From the cell containing the given text, extract its center point as (X, Y) coordinate. 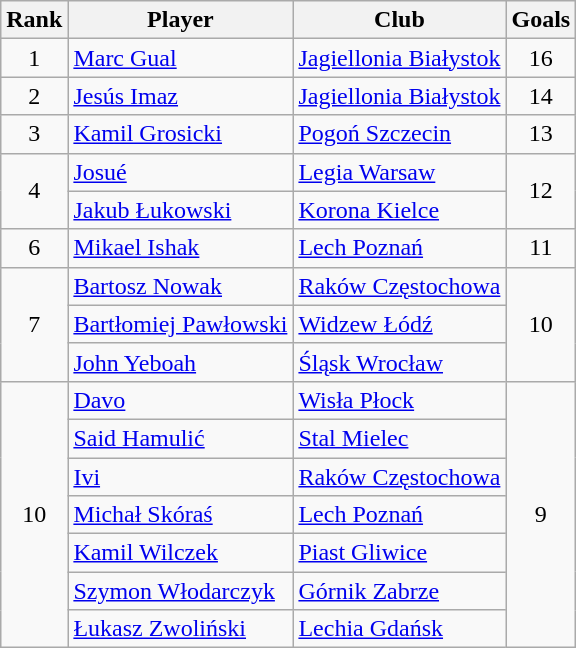
Ivi (180, 477)
Pogoń Szczecin (400, 134)
Mikael Ishak (180, 248)
Club (400, 20)
Josué (180, 172)
Lechia Gdańsk (400, 629)
14 (541, 96)
Stal Mielec (400, 438)
12 (541, 191)
Łukasz Zwoliński (180, 629)
Rank (34, 20)
Bartłomiej Pawłowski (180, 324)
John Yeboah (180, 362)
Goals (541, 20)
Jesús Imaz (180, 96)
16 (541, 58)
Kamil Grosicki (180, 134)
13 (541, 134)
Szymon Włodarczyk (180, 591)
11 (541, 248)
2 (34, 96)
3 (34, 134)
Davo (180, 400)
7 (34, 324)
Player (180, 20)
9 (541, 514)
4 (34, 191)
Marc Gual (180, 58)
Korona Kielce (400, 210)
Legia Warsaw (400, 172)
Wisła Płock (400, 400)
Górnik Zabrze (400, 591)
Jakub Łukowski (180, 210)
Piast Gliwice (400, 553)
Śląsk Wrocław (400, 362)
Kamil Wilczek (180, 553)
Michał Skóraś (180, 515)
Said Hamulić (180, 438)
Bartosz Nowak (180, 286)
Widzew Łódź (400, 324)
6 (34, 248)
1 (34, 58)
